From the cell containing the given text, extract its center point as (X, Y) coordinate. 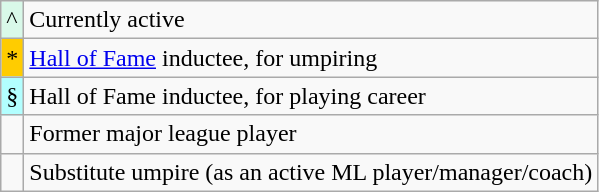
* (12, 58)
§ (12, 96)
Hall of Fame inductee, for umpiring (311, 58)
Former major league player (311, 134)
^ (12, 20)
Currently active (311, 20)
Substitute umpire (as an active ML player/manager/coach) (311, 172)
Hall of Fame inductee, for playing career (311, 96)
